Locate the cell with the specified text and output its (X, Y) center coordinate. 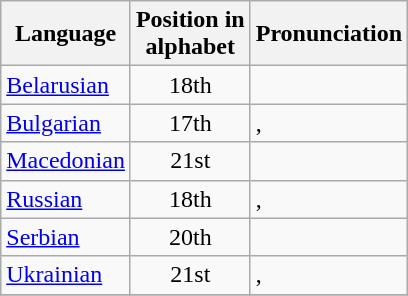
Bulgarian (66, 123)
20th (190, 237)
17th (190, 123)
Serbian (66, 237)
Pronunciation (328, 34)
Belarusian (66, 85)
Macedonian (66, 161)
Position in alphabet (190, 34)
Russian (66, 199)
Language (66, 34)
Ukrainian (66, 275)
